Pinpoint the cell where the given text exists, returning its (x, y) midpoint coordinate. 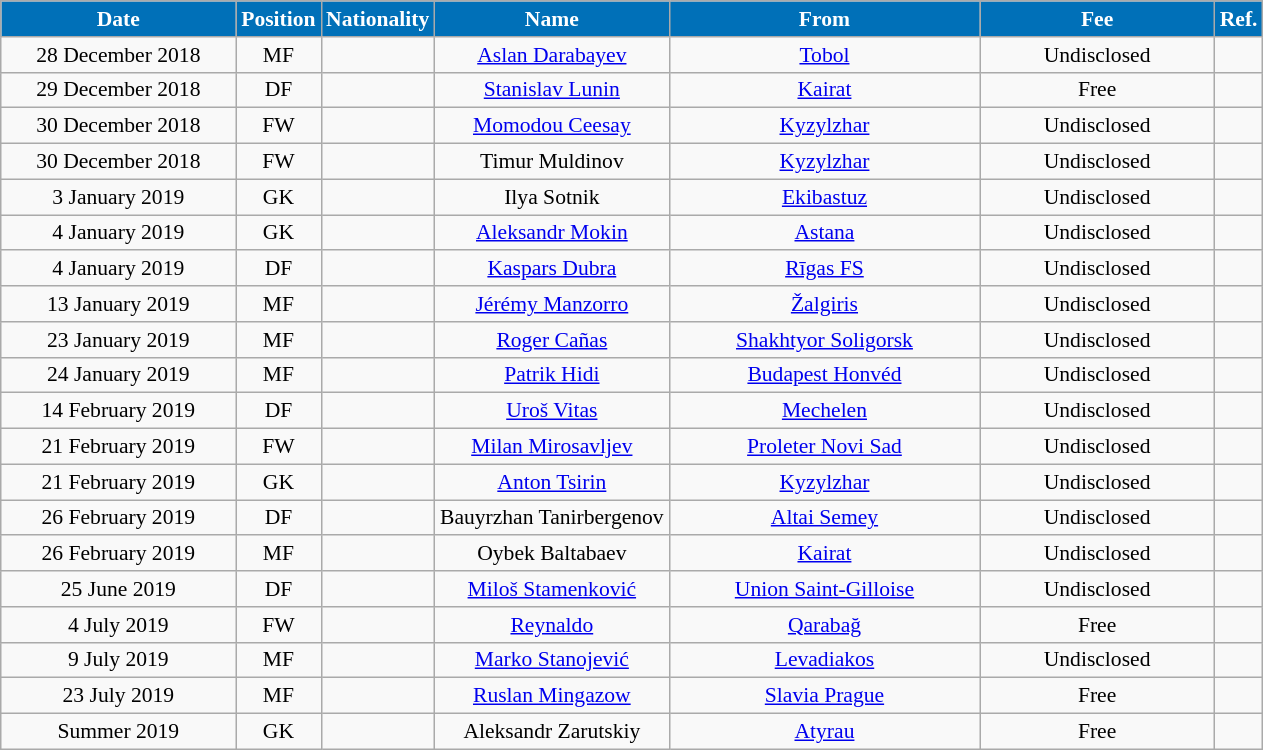
Kaspars Dubra (552, 269)
Atyrau (824, 732)
Rīgas FS (824, 269)
Milan Mirosavljev (552, 447)
Oybek Baltabaev (552, 554)
24 January 2019 (118, 375)
4 July 2019 (118, 625)
Jérémy Manzorro (552, 304)
Stanislav Lunin (552, 90)
Aslan Darabayev (552, 55)
Astana (824, 233)
Patrik Hidi (552, 375)
Miloš Stamenković (552, 589)
Shakhtyor Soligorsk (824, 340)
Fee (1098, 19)
14 February 2019 (118, 411)
Momodou Ceesay (552, 126)
Proleter Novi Sad (824, 447)
Tobol (824, 55)
Reynaldo (552, 625)
Aleksandr Mokin (552, 233)
Union Saint-Gilloise (824, 589)
Timur Muldinov (552, 162)
Summer 2019 (118, 732)
Roger Cañas (552, 340)
29 December 2018 (118, 90)
Altai Semey (824, 518)
25 June 2019 (118, 589)
Marko Stanojević (552, 660)
3 January 2019 (118, 197)
13 January 2019 (118, 304)
23 January 2019 (118, 340)
Ref. (1239, 19)
Ekibastuz (824, 197)
Qarabağ (824, 625)
23 July 2019 (118, 696)
Levadiakos (824, 660)
Slavia Prague (824, 696)
Anton Tsirin (552, 482)
Position (278, 19)
Ruslan Mingazow (552, 696)
Aleksandr Zarutskiy (552, 732)
Uroš Vitas (552, 411)
Date (118, 19)
Mechelen (824, 411)
Žalgiris (824, 304)
28 December 2018 (118, 55)
9 July 2019 (118, 660)
Ilya Sotnik (552, 197)
From (824, 19)
Bauyrzhan Tanirbergenov (552, 518)
Nationality (378, 19)
Budapest Honvéd (824, 375)
Name (552, 19)
